From the cell containing the given text, extract its center point as [x, y] coordinate. 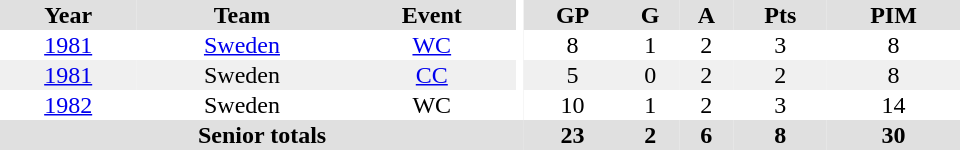
Event [432, 15]
PIM [894, 15]
Year [68, 15]
5 [572, 75]
A [706, 15]
23 [572, 135]
6 [706, 135]
GP [572, 15]
Senior totals [262, 135]
30 [894, 135]
G [650, 15]
CC [432, 75]
Team [242, 15]
Pts [781, 15]
1982 [68, 105]
10 [572, 105]
0 [650, 75]
14 [894, 105]
